Pinpoint the cell where the given text exists, returning its (X, Y) midpoint coordinate. 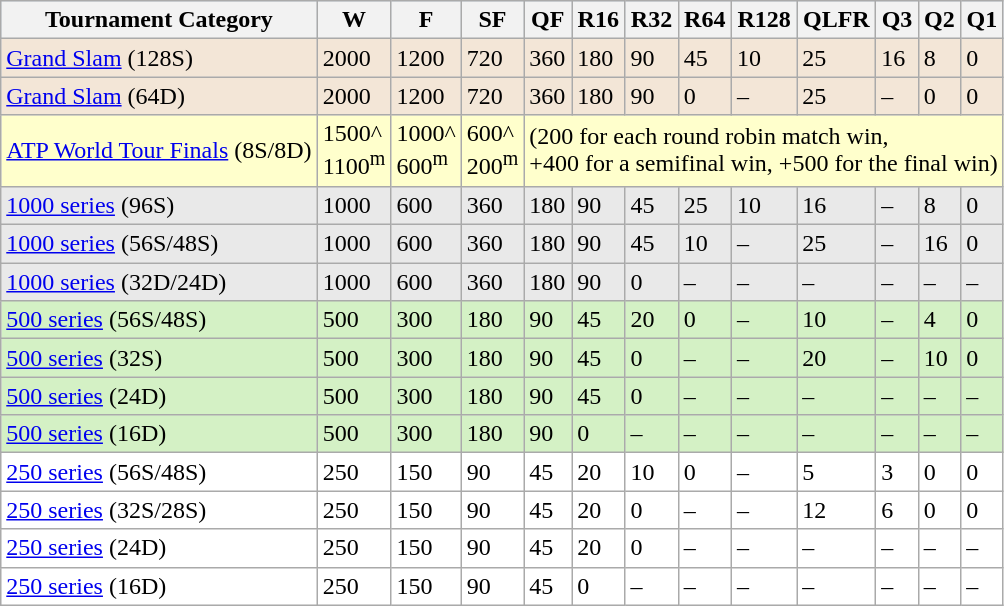
QF (548, 20)
Grand Slam (64D) (159, 96)
1000 series (32D/24D) (159, 282)
1000^600m (426, 151)
Tournament Category (159, 20)
1000 series (56S/48S) (159, 244)
W (354, 20)
12 (836, 510)
Q3 (897, 20)
3 (897, 472)
ATP World Tour Finals (8S/8D) (159, 151)
500 series (24D) (159, 396)
R128 (764, 20)
Q2 (939, 20)
250 series (16D) (159, 586)
Grand Slam (128S) (159, 58)
1000 series (96S) (159, 205)
500 series (56S/48S) (159, 320)
1500^1100m (354, 151)
SF (492, 20)
250 series (56S/48S) (159, 472)
R64 (704, 20)
QLFR (836, 20)
Q1 (982, 20)
R16 (598, 20)
250 series (32S/28S) (159, 510)
F (426, 20)
4 (939, 320)
6 (897, 510)
5 (836, 472)
R32 (652, 20)
600^200m (492, 151)
250 series (24D) (159, 548)
500 series (16D) (159, 434)
500 series (32S) (159, 358)
(200 for each round robin match win, +400 for a semifinal win, +500 for the final win) (764, 151)
